Capture the cell that displays the provided text and extract its (X, Y) central coordinate. 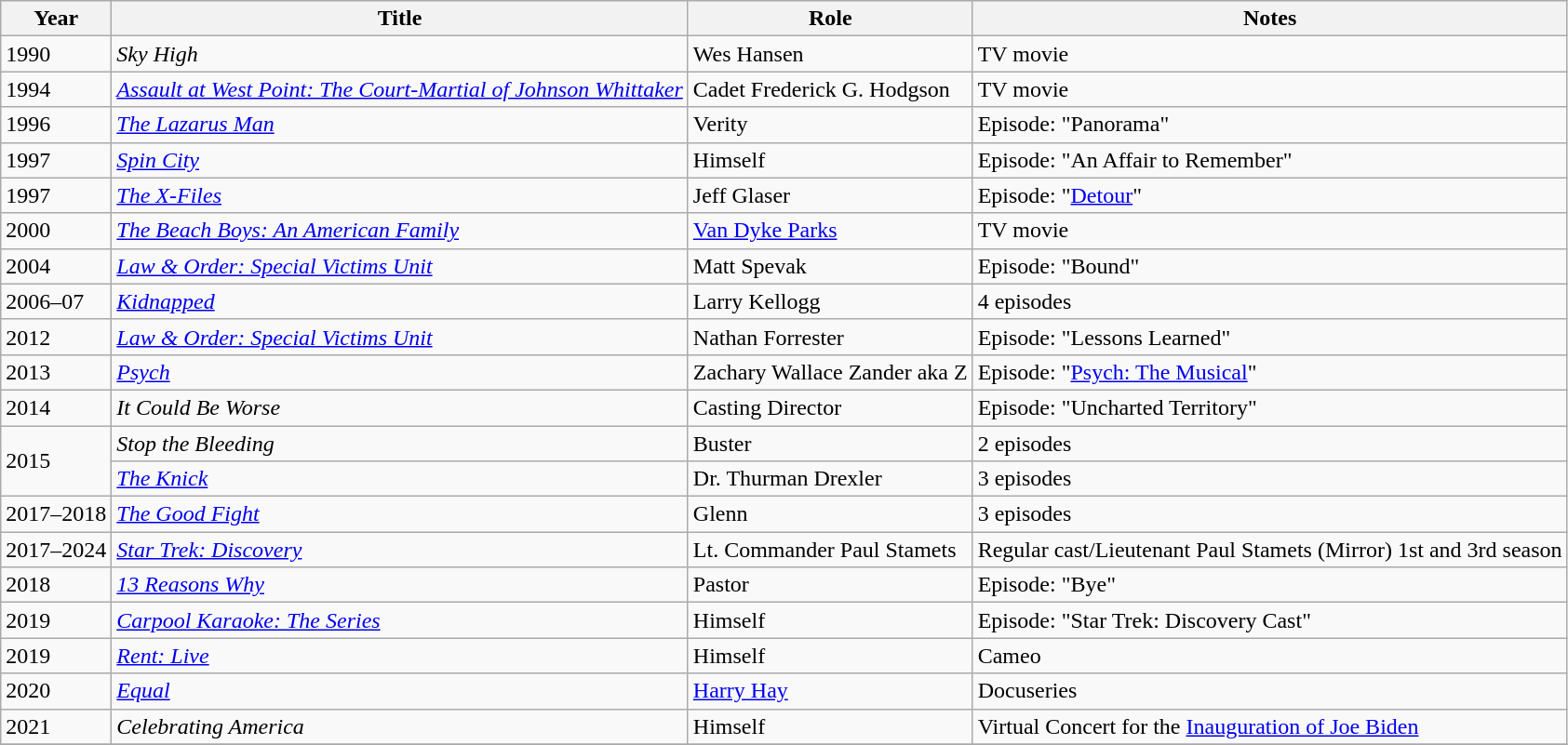
2004 (56, 266)
2017–2024 (56, 550)
2014 (56, 407)
Psych (400, 372)
2020 (56, 691)
Glenn (830, 514)
Role (830, 19)
2 episodes (1269, 444)
Zachary Wallace Zander aka Z (830, 372)
The Beach Boys: An American Family (400, 231)
Van Dyke Parks (830, 231)
Celebrating America (400, 726)
Sky High (400, 54)
Episode: "Uncharted Territory" (1269, 407)
Matt Spevak (830, 266)
Episode: "Detour" (1269, 195)
The Knick (400, 479)
2013 (56, 372)
Casting Director (830, 407)
Star Trek: Discovery (400, 550)
Larry Kellogg (830, 301)
Cadet Frederick G. Hodgson (830, 89)
Episode: "Lessons Learned" (1269, 337)
Virtual Concert for the Inauguration of Joe Biden (1269, 726)
Pastor (830, 585)
Episode: "An Affair to Remember" (1269, 160)
Carpool Karaoke: The Series (400, 620)
1994 (56, 89)
The X-Files (400, 195)
Notes (1269, 19)
2000 (56, 231)
Rent: Live (400, 656)
It Could Be Worse (400, 407)
Episode: "Star Trek: Discovery Cast" (1269, 620)
Episode: "Bound" (1269, 266)
2021 (56, 726)
Stop the Bleeding (400, 444)
Spin City (400, 160)
Year (56, 19)
2015 (56, 461)
2012 (56, 337)
Nathan Forrester (830, 337)
Equal (400, 691)
Jeff Glaser (830, 195)
Episode: "Psych: The Musical" (1269, 372)
The Good Fight (400, 514)
Title (400, 19)
Docuseries (1269, 691)
Episode: "Bye" (1269, 585)
Regular cast/Lieutenant Paul Stamets (Mirror) 1st and 3rd season (1269, 550)
Cameo (1269, 656)
Harry Hay (830, 691)
Episode: "Panorama" (1269, 125)
The Lazarus Man (400, 125)
1996 (56, 125)
Wes Hansen (830, 54)
2017–2018 (56, 514)
2006–07 (56, 301)
Kidnapped (400, 301)
Lt. Commander Paul Stamets (830, 550)
Verity (830, 125)
Buster (830, 444)
4 episodes (1269, 301)
2018 (56, 585)
Dr. Thurman Drexler (830, 479)
1990 (56, 54)
13 Reasons Why (400, 585)
Assault at West Point: The Court-Martial of Johnson Whittaker (400, 89)
